Find where the given text appears and provide that cell's center as (x, y) coordinate. 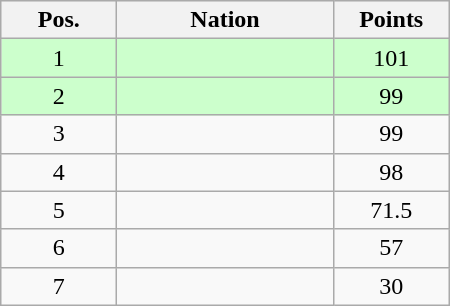
6 (59, 248)
Points (391, 20)
57 (391, 248)
101 (391, 58)
71.5 (391, 210)
1 (59, 58)
5 (59, 210)
2 (59, 96)
30 (391, 286)
98 (391, 172)
4 (59, 172)
3 (59, 134)
7 (59, 286)
Nation (225, 20)
Pos. (59, 20)
